For the text-containing cell, return its midpoint in (x, y) coordinate format. 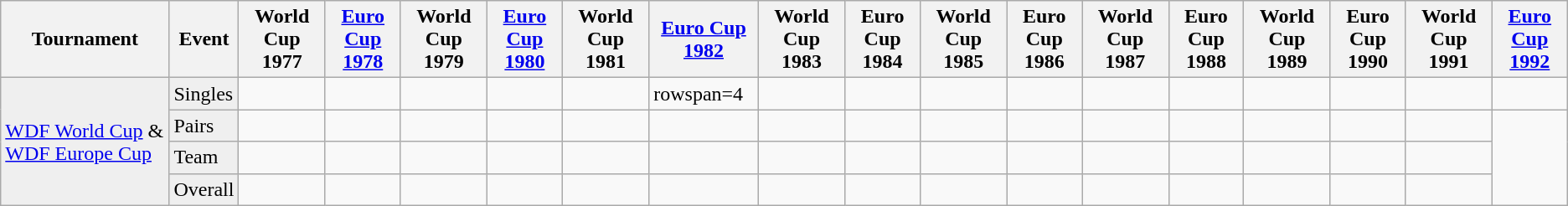
Euro Cup 1978 (363, 39)
World Cup 1985 (963, 39)
Overall (204, 189)
World Cup 1979 (444, 39)
WDF World Cup & WDF Europe Cup (85, 142)
Euro Cup 1980 (525, 39)
Pairs (204, 126)
World Cup 1987 (1126, 39)
Event (204, 39)
Euro Cup 1990 (1368, 39)
Euro Cup 1992 (1529, 39)
Tournament (85, 39)
rowspan=4 (704, 94)
World Cup 1981 (605, 39)
Team (204, 157)
Euro Cup 1986 (1044, 39)
World Cup 1989 (1287, 39)
Euro Cup 1988 (1206, 39)
World Cup 1977 (281, 39)
Euro Cup 1984 (883, 39)
Euro Cup 1982 (704, 39)
World Cup 1991 (1449, 39)
Singles (204, 94)
World Cup 1983 (801, 39)
